Identify which cell holds the provided text, then report its [X, Y] central coordinate. 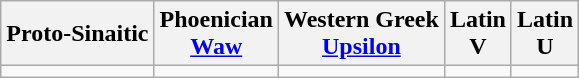
Proto-Sinaitic [78, 34]
PhoenicianWaw [216, 34]
LatinV [478, 34]
LatinU [544, 34]
Western GreekUpsilon [361, 34]
